Output the [x, y] coordinate of the center of the cell containing the given text.  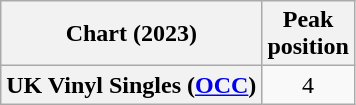
UK Vinyl Singles (OCC) [132, 85]
Peakposition [308, 34]
Chart (2023) [132, 34]
4 [308, 85]
